From the cell containing the given text, extract its center point as (x, y) coordinate. 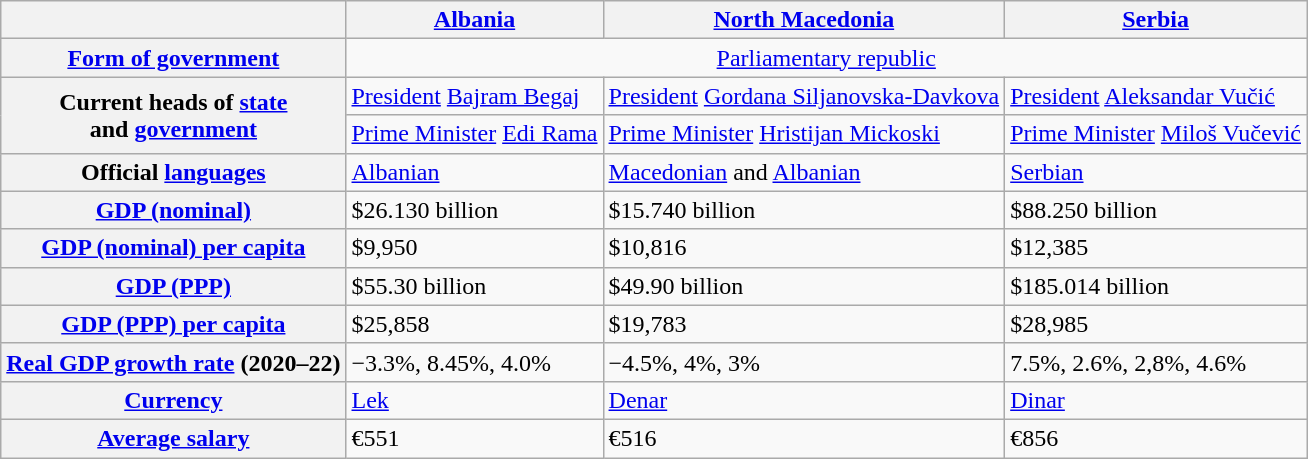
Average salary (174, 438)
Form of government (174, 58)
$28,985 (1156, 324)
Albanian (474, 172)
$10,816 (804, 248)
€516 (804, 438)
Serbia (1156, 20)
North Macedonia (804, 20)
7.5%, 2.6%, 2,8%, 4.6% (1156, 362)
Prime Minister Miloš Vučević (1156, 134)
$88.250 billion (1156, 210)
$19,783 (804, 324)
Current heads of stateand government (174, 115)
President Gordana Siljanovska-Davkova (804, 96)
Parliamentary republic (826, 58)
Dinar (1156, 400)
Serbian (1156, 172)
GDP (PPP) per capita (174, 324)
Currency (174, 400)
Real GDP growth rate (2020–22) (174, 362)
GDP (nominal) (174, 210)
GDP (PPP) (174, 286)
$185.014 billion (1156, 286)
$55.30 billion (474, 286)
Denar (804, 400)
Official languages (174, 172)
Lek (474, 400)
€856 (1156, 438)
Macedonian and Albanian (804, 172)
President Bajram Begaj (474, 96)
$49.90 billion (804, 286)
−3.3%, 8.45%, 4.0% (474, 362)
€551 (474, 438)
$26.130 billion (474, 210)
$25,858 (474, 324)
Prime Minister Edi Rama (474, 134)
$12,385 (1156, 248)
President Aleksandar Vučić (1156, 96)
$15.740 billion (804, 210)
Albania (474, 20)
−4.5%, 4%, 3% (804, 362)
$9,950 (474, 248)
Prime Minister Hristijan Mickoski (804, 134)
GDP (nominal) per capita (174, 248)
